Provide the (X, Y) coordinate of the cell's center where the given text is located.  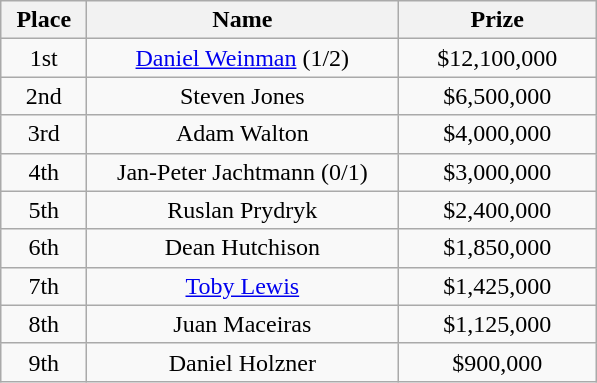
Steven Jones (242, 96)
$6,500,000 (498, 96)
4th (44, 172)
Ruslan Prydryk (242, 210)
1st (44, 58)
Jan-Peter Jachtmann (0/1) (242, 172)
$12,100,000 (498, 58)
$1,425,000 (498, 286)
6th (44, 248)
5th (44, 210)
$3,000,000 (498, 172)
Prize (498, 20)
Dean Hutchison (242, 248)
2nd (44, 96)
Place (44, 20)
$4,000,000 (498, 134)
Name (242, 20)
$1,125,000 (498, 324)
Juan Maceiras (242, 324)
$1,850,000 (498, 248)
3rd (44, 134)
7th (44, 286)
$2,400,000 (498, 210)
Daniel Holzner (242, 362)
Toby Lewis (242, 286)
8th (44, 324)
$900,000 (498, 362)
Adam Walton (242, 134)
9th (44, 362)
Daniel Weinman (1/2) (242, 58)
